Provide the (X, Y) coordinate of the cell's center where the given text is located.  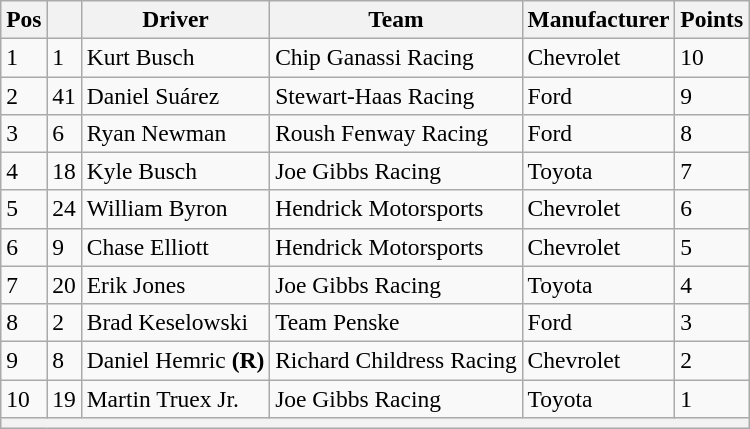
Kyle Busch (175, 171)
Kurt Busch (175, 57)
24 (64, 209)
Richard Childress Racing (396, 360)
Daniel Hemric (R) (175, 360)
Erik Jones (175, 285)
Team Penske (396, 322)
18 (64, 171)
Ryan Newman (175, 133)
41 (64, 95)
Driver (175, 19)
Martin Truex Jr. (175, 398)
Chase Elliott (175, 247)
Chip Ganassi Racing (396, 57)
Points (712, 19)
Pos (24, 19)
William Byron (175, 209)
Brad Keselowski (175, 322)
Team (396, 19)
19 (64, 398)
Roush Fenway Racing (396, 133)
Manufacturer (598, 19)
Stewart-Haas Racing (396, 95)
20 (64, 285)
Daniel Suárez (175, 95)
